Pinpoint the cell where the given text exists, returning its (x, y) midpoint coordinate. 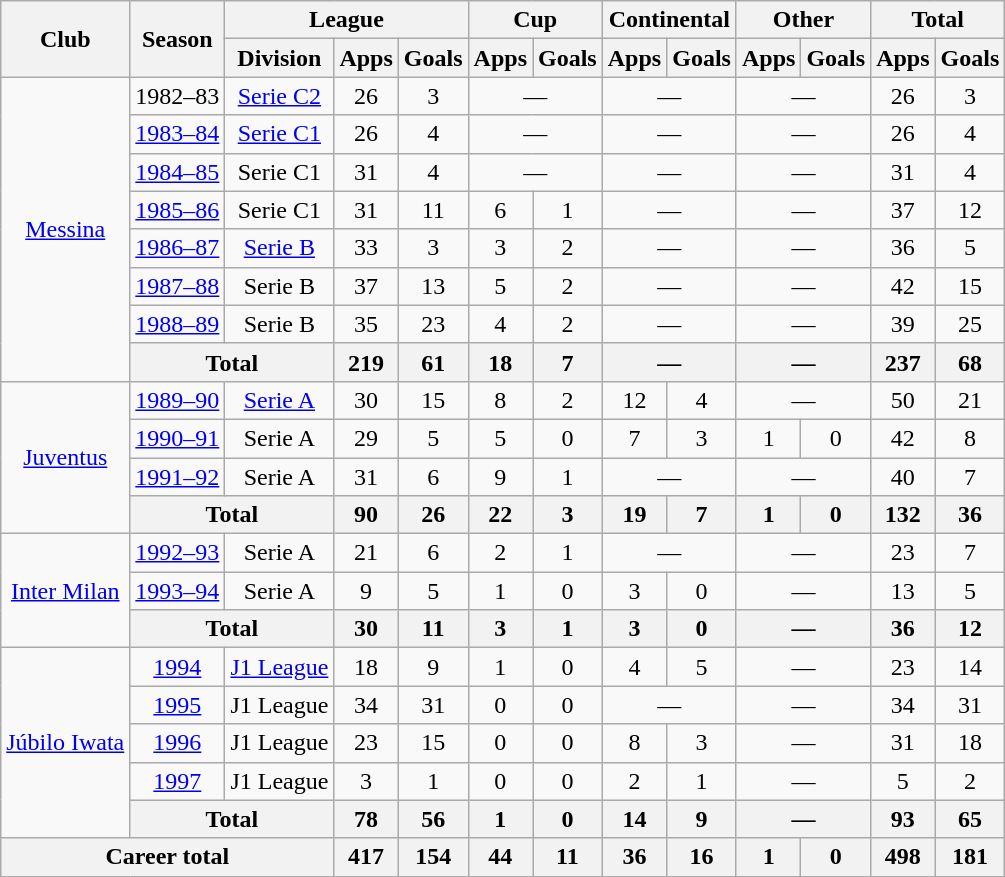
154 (433, 857)
1988–89 (178, 324)
1983–84 (178, 134)
Inter Milan (66, 591)
417 (366, 857)
78 (366, 819)
68 (970, 362)
1997 (178, 781)
1984–85 (178, 172)
Juventus (66, 457)
Continental (669, 20)
1982–83 (178, 96)
44 (500, 857)
29 (366, 438)
35 (366, 324)
219 (366, 362)
1994 (178, 667)
22 (500, 515)
61 (433, 362)
1995 (178, 705)
1987–88 (178, 286)
90 (366, 515)
1992–93 (178, 553)
Other (803, 20)
1990–91 (178, 438)
1996 (178, 743)
1989–90 (178, 400)
Club (66, 39)
1993–94 (178, 591)
50 (903, 400)
93 (903, 819)
65 (970, 819)
19 (634, 515)
498 (903, 857)
56 (433, 819)
1991–92 (178, 477)
132 (903, 515)
Season (178, 39)
181 (970, 857)
League (346, 20)
Júbilo Iwata (66, 743)
1985–86 (178, 210)
16 (702, 857)
40 (903, 477)
Career total (168, 857)
39 (903, 324)
33 (366, 248)
237 (903, 362)
Division (280, 58)
Cup (535, 20)
25 (970, 324)
Serie C2 (280, 96)
1986–87 (178, 248)
Messina (66, 229)
